Return the [x, y] coordinate for the center point of the cell that contains the specified text.  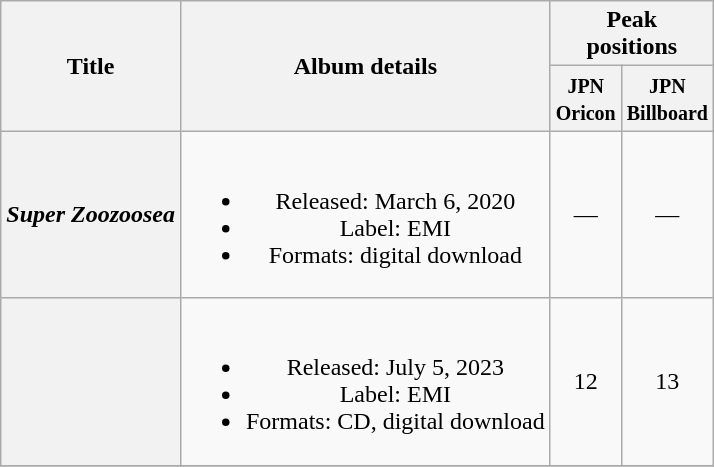
JPNOricon [586, 98]
12 [586, 382]
13 [667, 382]
Album details [365, 66]
Super Zoozoosea [91, 214]
Released: March 6, 2020Label: EMIFormats: digital download [365, 214]
Peak positions [632, 34]
JPNBillboard [667, 98]
Released: July 5, 2023Label: EMIFormats: CD, digital download [365, 382]
Title [91, 66]
